Pinpoint the cell where the given text exists, returning its [X, Y] midpoint coordinate. 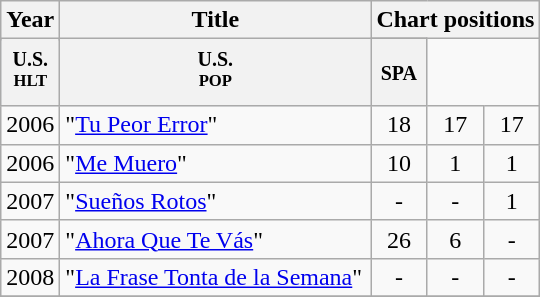
"Tu Peor Error" [216, 125]
"Sueños Rotos" [216, 201]
Year [30, 20]
"Ahora Que Te Vás" [216, 239]
Title [216, 20]
U.S. HLT [30, 72]
"Me Muero" [216, 163]
U.S. POP [216, 72]
Chart positions [456, 20]
26 [399, 239]
SPA [399, 72]
6 [456, 239]
2008 [30, 277]
18 [399, 125]
10 [399, 163]
"La Frase Tonta de la Semana" [216, 277]
